Provide the [x, y] coordinate of the cell's center where the given text is located.  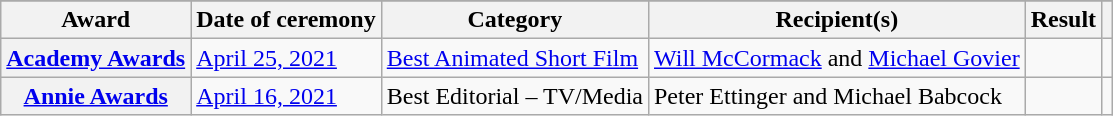
Annie Awards [96, 96]
Will McCormack and Michael Govier [836, 58]
Academy Awards [96, 58]
Best Editorial – TV/Media [514, 96]
Peter Ettinger and Michael Babcock [836, 96]
Date of ceremony [286, 20]
April 25, 2021 [286, 58]
Best Animated Short Film [514, 58]
Result [1063, 20]
Category [514, 20]
Recipient(s) [836, 20]
April 16, 2021 [286, 96]
Award [96, 20]
